Identify which cell holds the provided text, then report its (X, Y) central coordinate. 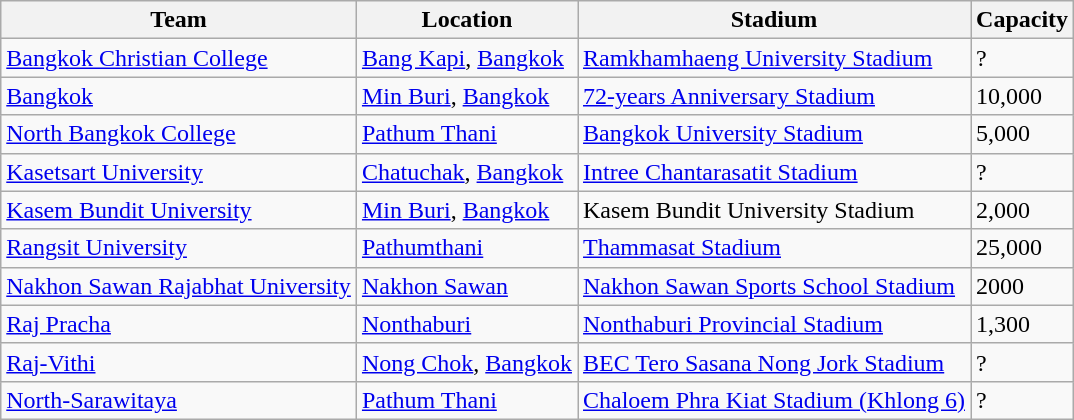
Chaloem Phra Kiat Stadium (Khlong 6) (774, 400)
Capacity (1022, 20)
Location (466, 20)
North Bangkok College (179, 134)
Stadium (774, 20)
Kasem Bundit University Stadium (774, 210)
Thammasat Stadium (774, 248)
Ramkhamhaeng University Stadium (774, 58)
Rangsit University (179, 248)
10,000 (1022, 96)
2000 (1022, 286)
72-years Anniversary Stadium (774, 96)
Chatuchak, Bangkok (466, 172)
Raj Pracha (179, 324)
5,000 (1022, 134)
25,000 (1022, 248)
Nakhon Sawan (466, 286)
Kasetsart University (179, 172)
Intree Chantarasatit Stadium (774, 172)
Kasem Bundit University (179, 210)
BEC Tero Sasana Nong Jork Stadium (774, 362)
Bangkok (179, 96)
Nonthaburi Provincial Stadium (774, 324)
Bang Kapi, Bangkok (466, 58)
Pathumthani (466, 248)
Nonthaburi (466, 324)
1,300 (1022, 324)
Team (179, 20)
Nakhon Sawan Sports School Stadium (774, 286)
Raj-Vithi (179, 362)
North-Sarawitaya (179, 400)
Bangkok University Stadium (774, 134)
Nakhon Sawan Rajabhat University (179, 286)
2,000 (1022, 210)
Bangkok Christian College (179, 58)
Nong Chok, Bangkok (466, 362)
